Determine the (x, y) coordinate at the center of the cell enclosing the given text.  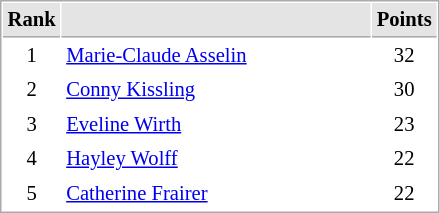
4 (32, 158)
Marie-Claude Asselin (216, 56)
Rank (32, 20)
Eveline Wirth (216, 124)
32 (404, 56)
Conny Kissling (216, 90)
Hayley Wolff (216, 158)
Points (404, 20)
23 (404, 124)
30 (404, 90)
5 (32, 194)
Catherine Frairer (216, 194)
3 (32, 124)
1 (32, 56)
2 (32, 90)
